Identify which cell holds the provided text, then report its (X, Y) central coordinate. 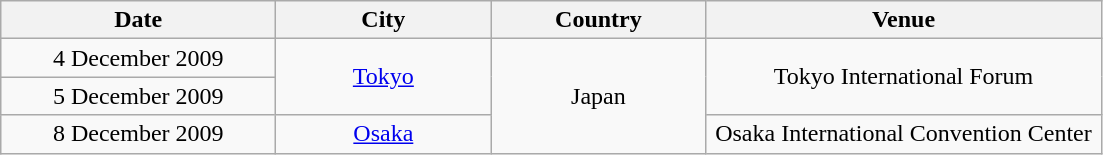
City (384, 20)
Tokyo International Forum (904, 77)
Osaka (384, 134)
8 December 2009 (138, 134)
Country (598, 20)
Osaka International Convention Center (904, 134)
Tokyo (384, 77)
Japan (598, 96)
Date (138, 20)
Venue (904, 20)
4 December 2009 (138, 58)
5 December 2009 (138, 96)
